Return the [X, Y] coordinate for the center point of the cell that contains the specified text.  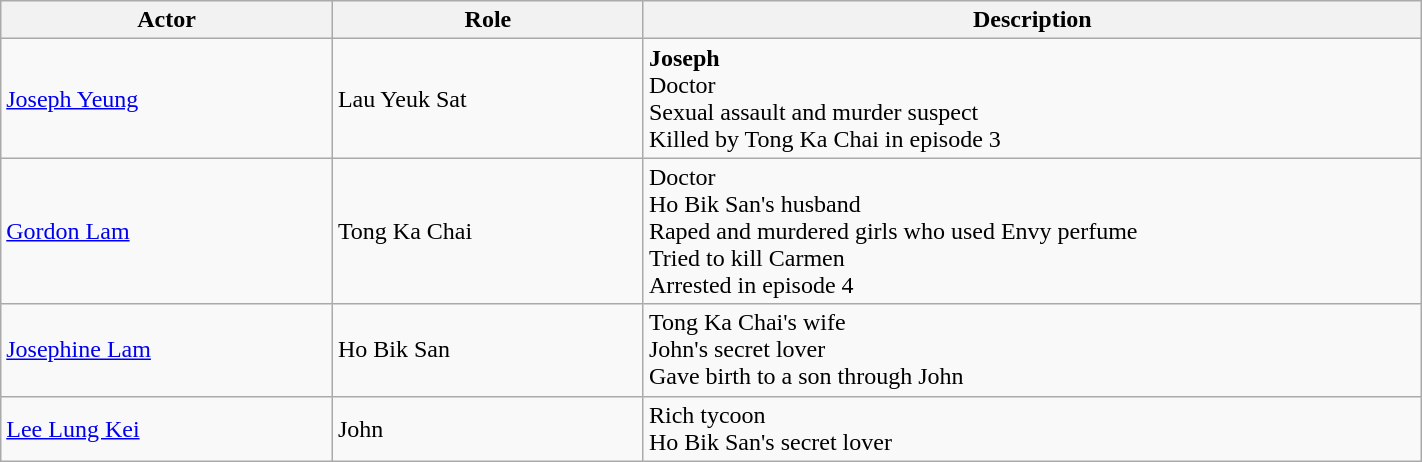
Joseph Yeung [167, 98]
Description [1032, 20]
Josephine Lam [167, 350]
Tong Ka Chai's wifeJohn's secret loverGave birth to a son through John [1032, 350]
JosephDoctorSexual assault and murder suspectKilled by Tong Ka Chai in episode 3 [1032, 98]
Role [488, 20]
DoctorHo Bik San's husbandRaped and murdered girls who used Envy perfumeTried to kill CarmenArrested in episode 4 [1032, 231]
Lee Lung Kei [167, 428]
Lau Yeuk Sat [488, 98]
Gordon Lam [167, 231]
John [488, 428]
Tong Ka Chai [488, 231]
Rich tycoonHo Bik San's secret lover [1032, 428]
Actor [167, 20]
Ho Bik San [488, 350]
